Scan for the cell matching the given text and deliver its (X, Y) coordinate at center. 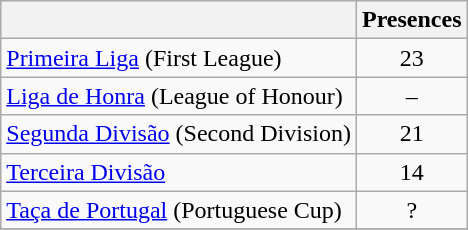
Taça de Portugal (Portuguese Cup) (179, 210)
Presences (412, 20)
21 (412, 134)
14 (412, 172)
– (412, 96)
? (412, 210)
Liga de Honra (League of Honour) (179, 96)
Terceira Divisão (179, 172)
Primeira Liga (First League) (179, 58)
Segunda Divisão (Second Division) (179, 134)
23 (412, 58)
